Extract the [X, Y] coordinate from the center of the cell holding the provided text.  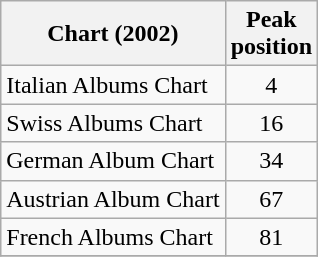
German Album Chart [113, 161]
67 [271, 199]
16 [271, 123]
Peakposition [271, 34]
4 [271, 85]
Austrian Album Chart [113, 199]
Chart (2002) [113, 34]
81 [271, 237]
34 [271, 161]
Swiss Albums Chart [113, 123]
Italian Albums Chart [113, 85]
French Albums Chart [113, 237]
